Detect which cell encompasses the target text, then output its (X, Y) center coordinate. 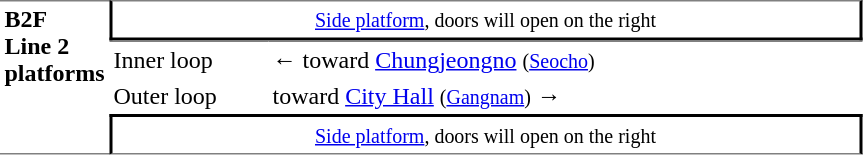
B2FLine 2 platforms (54, 77)
toward City Hall (Gangnam) → (565, 96)
Outer loop (188, 96)
Inner loop (188, 59)
← toward Chungjeongno (Seocho) (565, 59)
